Identify which cell holds the provided text, then report its (X, Y) central coordinate. 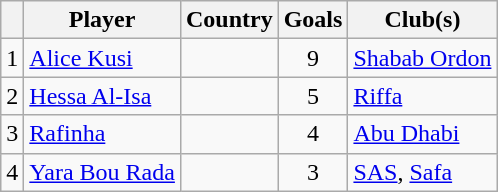
SAS, Safa (422, 172)
2 (12, 96)
1 (12, 58)
Shabab Ordon (422, 58)
Country (229, 20)
5 (313, 96)
Hessa Al-Isa (102, 96)
Rafinha (102, 134)
Club(s) (422, 20)
Goals (313, 20)
Alice Kusi (102, 58)
Player (102, 20)
Riffa (422, 96)
Yara Bou Rada (102, 172)
9 (313, 58)
Abu Dhabi (422, 134)
